Scan for the cell matching the given text and deliver its (x, y) coordinate at center. 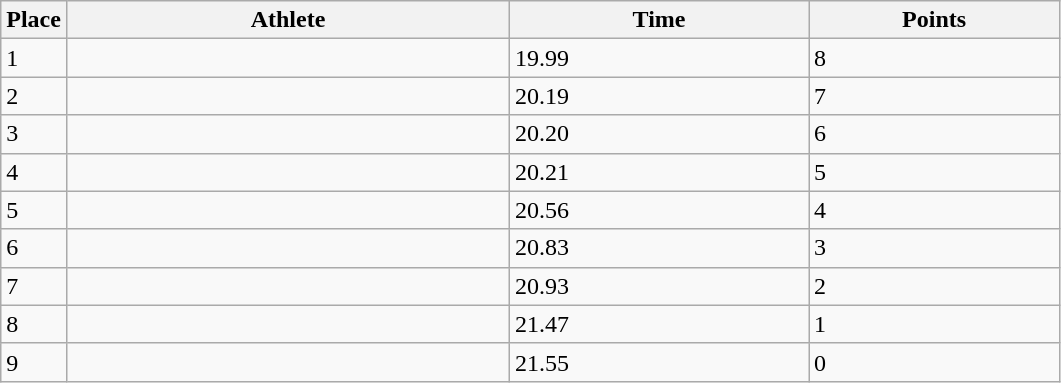
20.21 (660, 172)
Time (660, 20)
20.56 (660, 210)
9 (34, 362)
Athlete (288, 20)
20.20 (660, 134)
Points (934, 20)
21.47 (660, 324)
19.99 (660, 58)
20.83 (660, 248)
20.93 (660, 286)
0 (934, 362)
Place (34, 20)
21.55 (660, 362)
20.19 (660, 96)
